Capture the cell that displays the provided text and extract its [x, y] central coordinate. 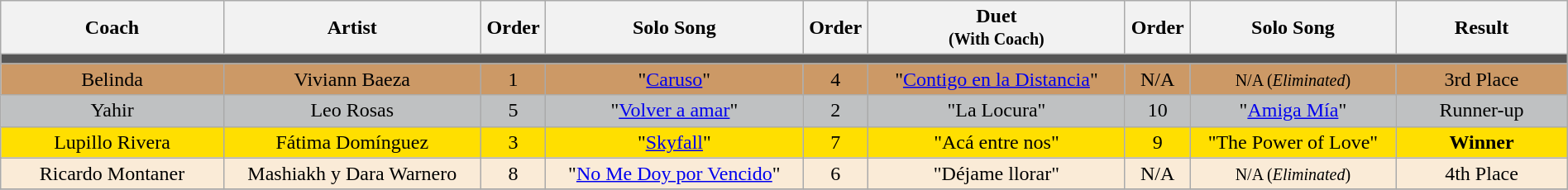
"Caruso" [675, 79]
Duet (With Coach) [996, 28]
Coach [112, 28]
7 [835, 142]
Lupillo Rivera [112, 142]
Result [1482, 28]
"Contigo en la Distancia" [996, 79]
6 [835, 173]
Winner [1482, 142]
4 [835, 79]
"Skyfall" [675, 142]
2 [835, 111]
"No Me Doy por Vencido" [675, 173]
Yahir [112, 111]
Leo Rosas [352, 111]
Belinda [112, 79]
"The Power of Love" [1293, 142]
Viviann Baeza [352, 79]
Ricardo Montaner [112, 173]
Artist [352, 28]
3 [513, 142]
8 [513, 173]
10 [1158, 111]
4th Place [1482, 173]
"Amiga Mía" [1293, 111]
"Déjame llorar" [996, 173]
5 [513, 111]
Runner-up [1482, 111]
"La Locura" [996, 111]
1 [513, 79]
Mashiakh y Dara Warnero [352, 173]
3rd Place [1482, 79]
"Acá entre nos" [996, 142]
"Volver a amar" [675, 111]
9 [1158, 142]
Fátima Domínguez [352, 142]
